Provide the (X, Y) coordinate of the cell's center where the given text is located.  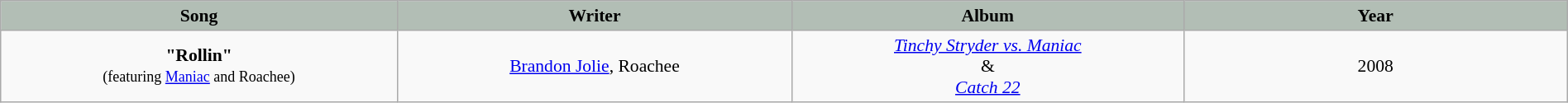
"Rollin" (featuring Maniac and Roachee) (199, 66)
Year (1375, 16)
Brandon Jolie, Roachee (594, 66)
Writer (594, 16)
Song (199, 16)
Album (988, 16)
2008 (1375, 66)
Tinchy Stryder vs. Maniac & Catch 22 (988, 66)
